Return the (x, y) coordinate for the center point of the cell that contains the specified text.  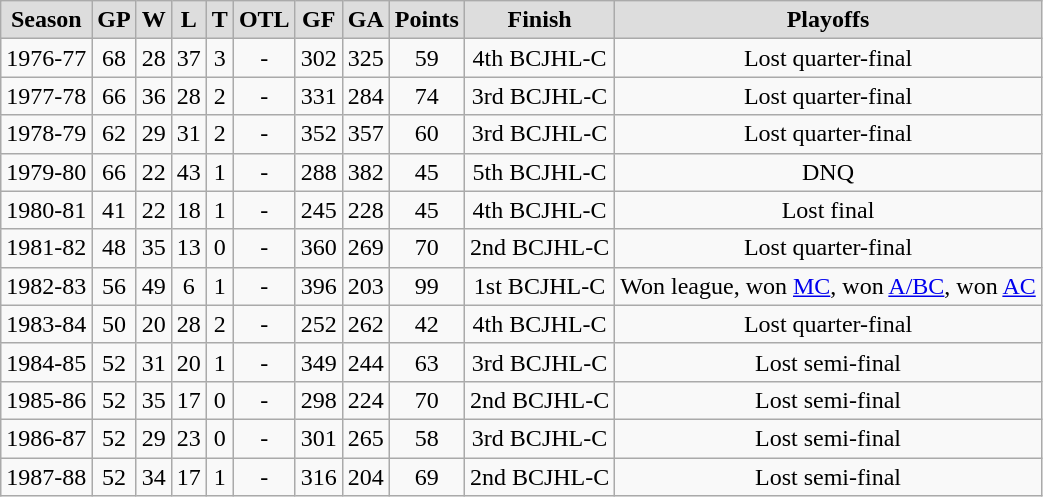
62 (114, 134)
331 (318, 96)
69 (426, 477)
59 (426, 58)
302 (318, 58)
301 (318, 438)
56 (114, 286)
3 (220, 58)
37 (188, 58)
GA (366, 20)
284 (366, 96)
245 (318, 210)
OTL (264, 20)
349 (318, 362)
1985-86 (46, 400)
1981-82 (46, 248)
204 (366, 477)
Season (46, 20)
60 (426, 134)
Finish (539, 20)
T (220, 20)
228 (366, 210)
W (154, 20)
34 (154, 477)
GP (114, 20)
49 (154, 286)
265 (366, 438)
L (188, 20)
18 (188, 210)
5th BCJHL-C (539, 172)
1976-77 (46, 58)
382 (366, 172)
396 (318, 286)
325 (366, 58)
43 (188, 172)
23 (188, 438)
1986-87 (46, 438)
48 (114, 248)
74 (426, 96)
Won league, won MC, won A/BC, won AC (828, 286)
357 (366, 134)
1977-78 (46, 96)
1983-84 (46, 324)
63 (426, 362)
36 (154, 96)
Lost final (828, 210)
252 (318, 324)
58 (426, 438)
203 (366, 286)
316 (318, 477)
262 (366, 324)
1987-88 (46, 477)
1982-83 (46, 286)
288 (318, 172)
13 (188, 248)
50 (114, 324)
1979-80 (46, 172)
360 (318, 248)
99 (426, 286)
6 (188, 286)
68 (114, 58)
Points (426, 20)
244 (366, 362)
GF (318, 20)
DNQ (828, 172)
Playoffs (828, 20)
298 (318, 400)
224 (366, 400)
1978-79 (46, 134)
41 (114, 210)
42 (426, 324)
269 (366, 248)
1980-81 (46, 210)
1984-85 (46, 362)
1st BCJHL-C (539, 286)
352 (318, 134)
